Locate the cell with the specified text and output its (X, Y) center coordinate. 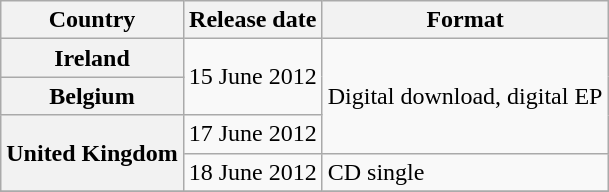
Ireland (92, 58)
17 June 2012 (252, 134)
Digital download, digital EP (465, 96)
18 June 2012 (252, 172)
15 June 2012 (252, 77)
Release date (252, 20)
CD single (465, 172)
Format (465, 20)
United Kingdom (92, 153)
Country (92, 20)
Belgium (92, 96)
